Scan for the cell matching the given text and deliver its [x, y] coordinate at center. 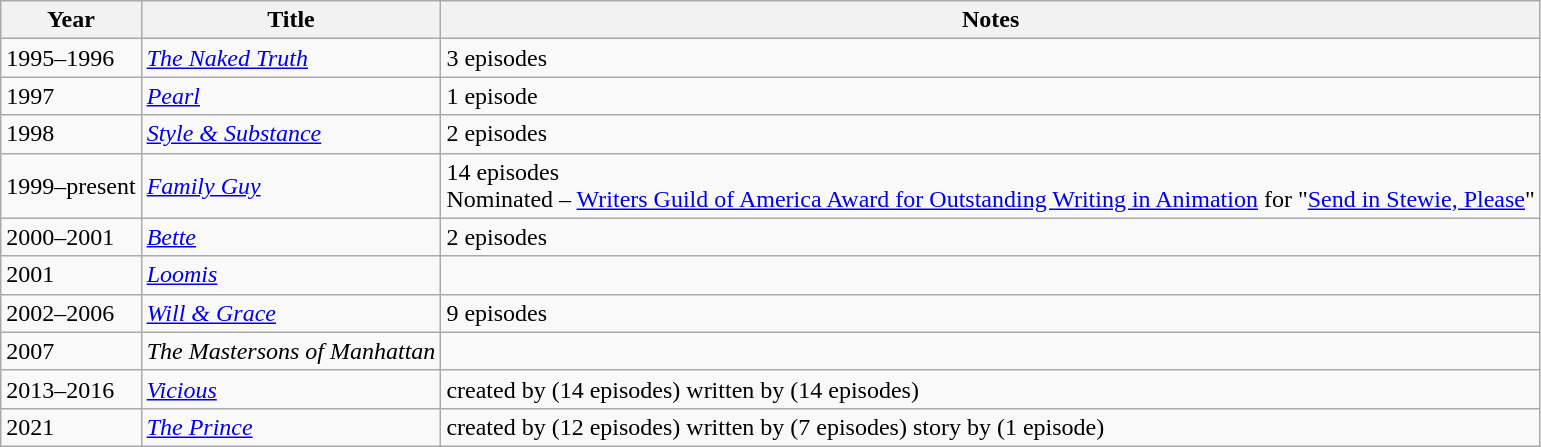
Title [291, 20]
1998 [71, 134]
1997 [71, 96]
Pearl [291, 96]
1995–1996 [71, 58]
Year [71, 20]
2013–2016 [71, 389]
1 episode [990, 96]
Bette [291, 237]
created by (12 episodes) written by (7 episodes) story by (1 episode) [990, 427]
2007 [71, 351]
Vicious [291, 389]
Loomis [291, 275]
created by (14 episodes) written by (14 episodes) [990, 389]
2002–2006 [71, 313]
Family Guy [291, 186]
9 episodes [990, 313]
2001 [71, 275]
2021 [71, 427]
The Mastersons of Manhattan [291, 351]
2000–2001 [71, 237]
Will & Grace [291, 313]
1999–present [71, 186]
14 episodesNominated – Writers Guild of America Award for Outstanding Writing in Animation for "Send in Stewie, Please" [990, 186]
Style & Substance [291, 134]
The Prince [291, 427]
Notes [990, 20]
The Naked Truth [291, 58]
3 episodes [990, 58]
